Detect which cell encompasses the target text, then output its [x, y] center coordinate. 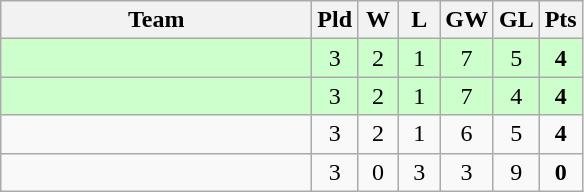
Pts [560, 20]
6 [467, 134]
Team [156, 20]
GW [467, 20]
L [420, 20]
GL [516, 20]
9 [516, 172]
W [378, 20]
Pld [335, 20]
